Locate the cell with the specified text and output its [X, Y] center coordinate. 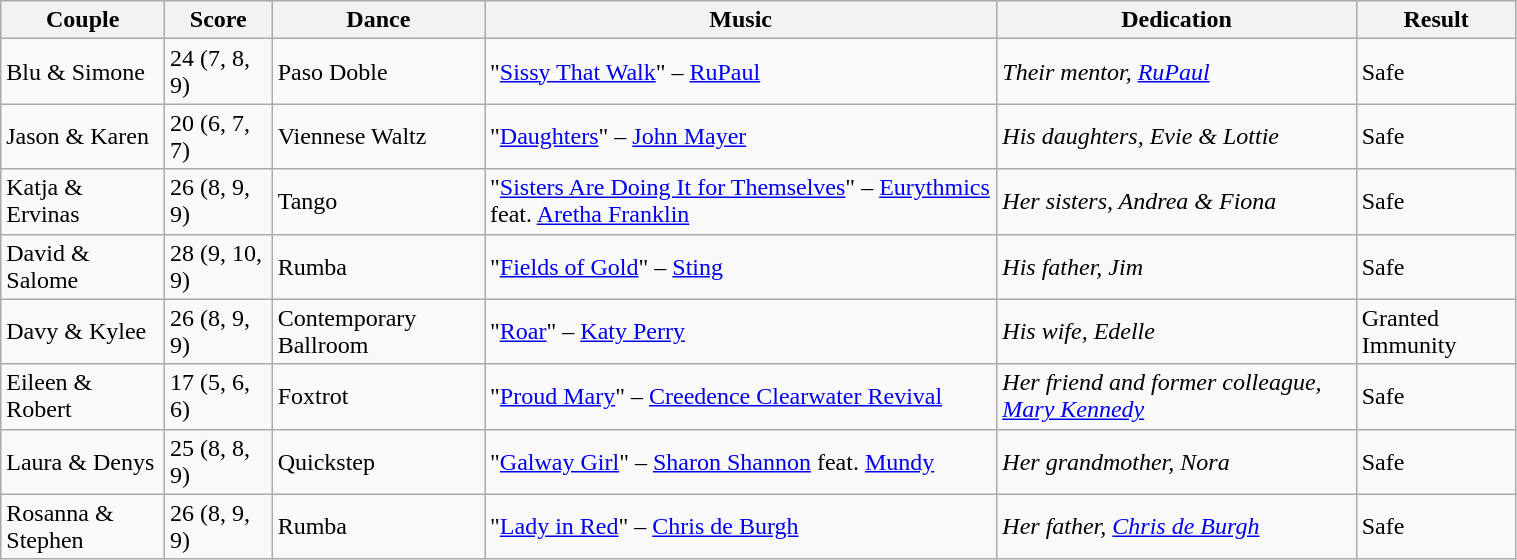
Her father, Chris de Burgh [1176, 526]
"Sissy That Walk" – RuPaul [741, 72]
"Proud Mary" – Creedence Clearwater Revival [741, 396]
Contemporary Ballroom [378, 332]
His wife, Edelle [1176, 332]
Her sisters, Andrea & Fiona [1176, 202]
Couple [83, 20]
"Galway Girl" – Sharon Shannon feat. Mundy [741, 462]
Their mentor, RuPaul [1176, 72]
Rosanna & Stephen [83, 526]
"Daughters" – John Mayer [741, 136]
"Fields of Gold" – Sting [741, 266]
Paso Doble [378, 72]
Eileen & Robert [83, 396]
David & Salome [83, 266]
17 (5, 6, 6) [219, 396]
Katja & Ervinas [83, 202]
Her grandmother, Nora [1176, 462]
24 (7, 8, 9) [219, 72]
Quickstep [378, 462]
Score [219, 20]
Result [1436, 20]
Blu & Simone [83, 72]
Jason & Karen [83, 136]
20 (6, 7, 7) [219, 136]
"Roar" – Katy Perry [741, 332]
25 (8, 8, 9) [219, 462]
28 (9, 10, 9) [219, 266]
"Lady in Red" – Chris de Burgh [741, 526]
Her friend and former colleague, Mary Kennedy [1176, 396]
Dance [378, 20]
Tango [378, 202]
Music [741, 20]
"Sisters Are Doing It for Themselves" – Eurythmics feat. Aretha Franklin [741, 202]
Granted Immunity [1436, 332]
His daughters, Evie & Lottie [1176, 136]
Laura & Denys [83, 462]
His father, Jim [1176, 266]
Dedication [1176, 20]
Foxtrot [378, 396]
Viennese Waltz [378, 136]
Davy & Kylee [83, 332]
